Find where the given text appears and provide that cell's center as (X, Y) coordinate. 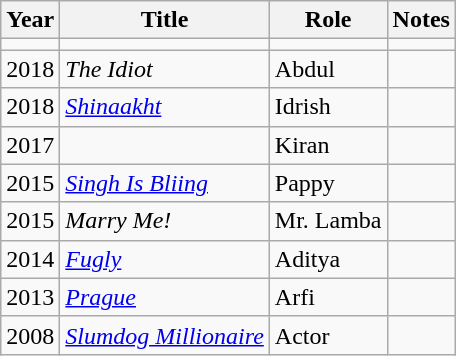
Marry Me! (165, 221)
Prague (165, 297)
The Idiot (165, 69)
Mr. Lamba (328, 221)
Idrish (328, 107)
Abdul (328, 69)
Arfi (328, 297)
Title (165, 20)
Notes (421, 20)
Slumdog Millionaire (165, 335)
Year (30, 20)
Pappy (328, 183)
Singh Is Bliing (165, 183)
Aditya (328, 259)
2008 (30, 335)
Kiran (328, 145)
2014 (30, 259)
Shinaakht (165, 107)
Actor (328, 335)
2017 (30, 145)
2013 (30, 297)
Role (328, 20)
Fugly (165, 259)
